For the text-containing cell, return its midpoint in (x, y) coordinate format. 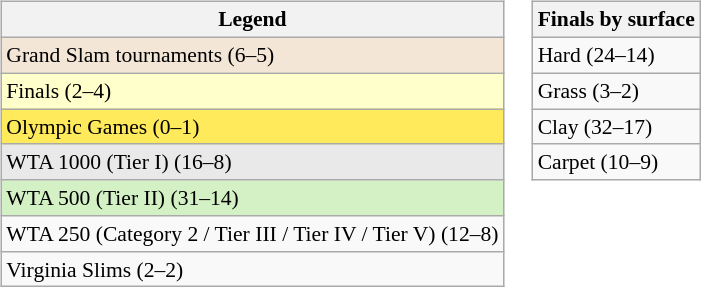
WTA 1000 (Tier I) (16–8) (252, 162)
Grand Slam tournaments (6–5) (252, 55)
Carpet (10–9) (616, 162)
WTA 500 (Tier II) (31–14) (252, 198)
Hard (24–14) (616, 55)
Grass (3–2) (616, 91)
Clay (32–17) (616, 127)
Finals by surface (616, 20)
Virginia Slims (2–2) (252, 269)
Olympic Games (0–1) (252, 127)
Legend (252, 20)
WTA 250 (Category 2 / Tier III / Tier IV / Tier V) (12–8) (252, 234)
Finals (2–4) (252, 91)
